Pinpoint the cell where the given text exists, returning its (x, y) midpoint coordinate. 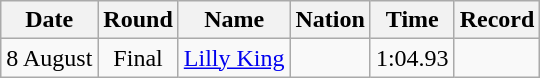
Lilly King (234, 58)
8 August (50, 58)
Record (497, 20)
Nation (330, 20)
Time (412, 20)
1:04.93 (412, 58)
Name (234, 20)
Final (138, 58)
Round (138, 20)
Date (50, 20)
